Extract the [x, y] coordinate from the center of the cell holding the provided text.  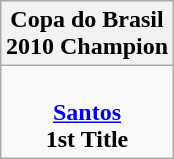
Santos1st Title [86, 112]
Copa do Brasil2010 Champion [86, 34]
